Pinpoint the cell where the given text exists, returning its (X, Y) midpoint coordinate. 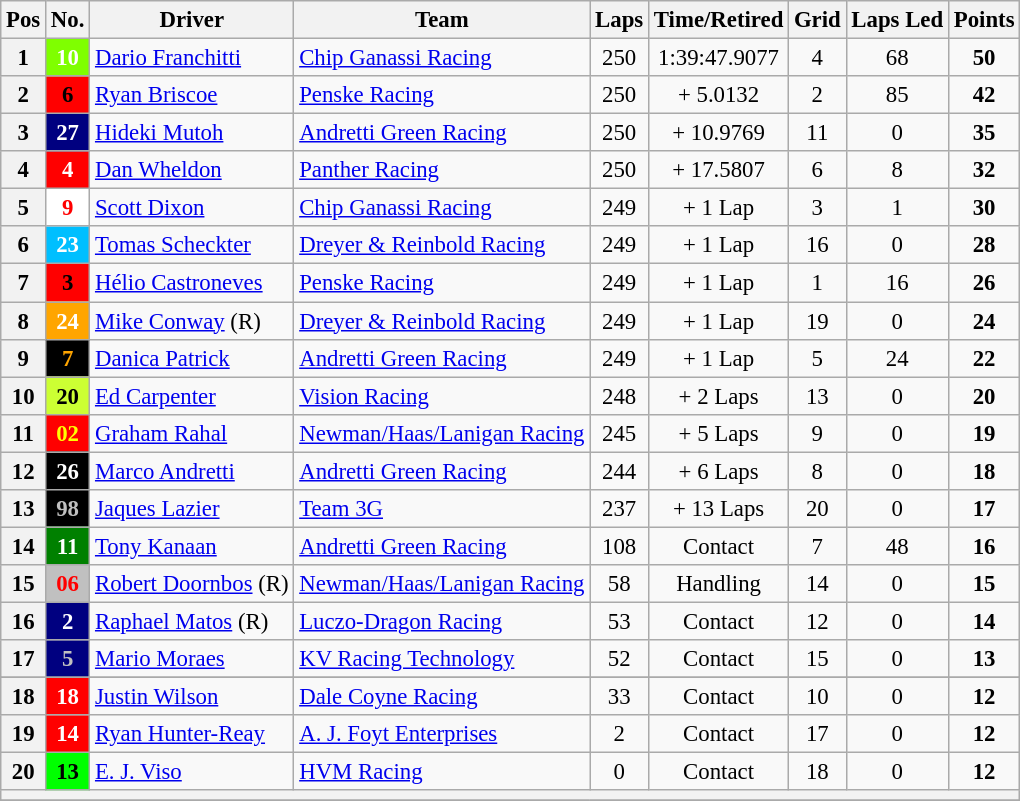
33 (620, 697)
Robert Doornbos (R) (192, 584)
Hideki Mutoh (192, 133)
Jaques Lazier (192, 509)
+ 10.9769 (719, 133)
30 (984, 208)
E. J. Viso (192, 772)
245 (620, 433)
Team 3G (442, 509)
Graham Rahal (192, 433)
85 (897, 95)
23 (68, 245)
Dario Franchitti (192, 58)
Vision Racing (442, 396)
52 (620, 659)
108 (620, 546)
02 (68, 433)
32 (984, 170)
1:39:47.9077 (719, 58)
+ 13 Laps (719, 509)
42 (984, 95)
Danica Patrick (192, 358)
22 (984, 358)
KV Racing Technology (442, 659)
248 (620, 396)
53 (620, 621)
Justin Wilson (192, 697)
HVM Racing (442, 772)
244 (620, 471)
+ 17.5807 (719, 170)
06 (68, 584)
48 (897, 546)
Laps Led (897, 20)
Time/Retired (719, 20)
50 (984, 58)
35 (984, 133)
28 (984, 245)
Tony Kanaan (192, 546)
Marco Andretti (192, 471)
Team (442, 20)
+ 5 Laps (719, 433)
No. (68, 20)
Luczo-Dragon Racing (442, 621)
A. J. Foyt Enterprises (442, 734)
Laps (620, 20)
Mike Conway (R) (192, 321)
Grid (818, 20)
Scott Dixon (192, 208)
Pos (24, 20)
Dan Wheldon (192, 170)
Points (984, 20)
58 (620, 584)
Raphael Matos (R) (192, 621)
Dale Coyne Racing (442, 697)
Driver (192, 20)
+ 6 Laps (719, 471)
+ 2 Laps (719, 396)
+ 5.0132 (719, 95)
237 (620, 509)
Handling (719, 584)
27 (68, 133)
Ed Carpenter (192, 396)
Ryan Hunter-Reay (192, 734)
68 (897, 58)
Tomas Scheckter (192, 245)
98 (68, 509)
Mario Moraes (192, 659)
Panther Racing (442, 170)
Hélio Castroneves (192, 283)
Ryan Briscoe (192, 95)
